Capture the cell that displays the provided text and extract its (x, y) central coordinate. 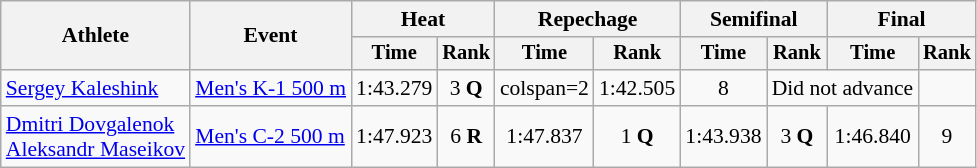
Sergey Kaleshink (96, 88)
Final (902, 19)
Semifinal (754, 19)
1 Q (637, 136)
Did not advance (843, 88)
Event (270, 36)
1:47.923 (394, 136)
1:43.938 (723, 136)
1:42.505 (637, 88)
9 (947, 136)
Repechage (588, 19)
8 (723, 88)
1:46.840 (872, 136)
1:47.837 (544, 136)
Athlete (96, 36)
colspan=2 (544, 88)
Men's K-1 500 m (270, 88)
Men's C-2 500 m (270, 136)
Dmitri DovgalenokAleksandr Maseikov (96, 136)
6 R (466, 136)
1:43.279 (394, 88)
Heat (423, 19)
